Find where the given text appears and provide that cell's center as (X, Y) coordinate. 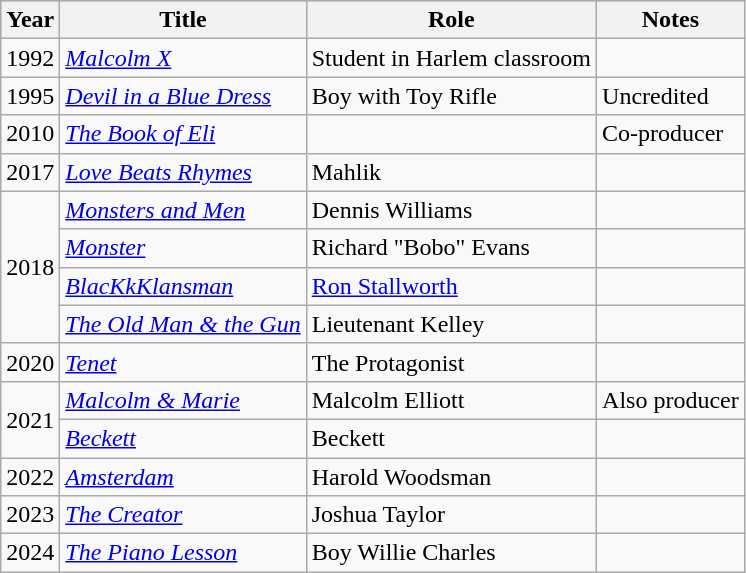
The Book of Eli (183, 134)
Uncredited (671, 96)
Student in Harlem classroom (451, 58)
BlacKkKlansman (183, 286)
Harold Woodsman (451, 477)
Year (30, 20)
The Old Man & the Gun (183, 324)
Notes (671, 20)
The Protagonist (451, 362)
Malcolm & Marie (183, 400)
Also producer (671, 400)
The Piano Lesson (183, 553)
Boy Willie Charles (451, 553)
Love Beats Rhymes (183, 172)
Lieutenant Kelley (451, 324)
Boy with Toy Rifle (451, 96)
Malcolm X (183, 58)
Mahlik (451, 172)
Amsterdam (183, 477)
Monsters and Men (183, 210)
1992 (30, 58)
Joshua Taylor (451, 515)
2017 (30, 172)
The Creator (183, 515)
Title (183, 20)
Devil in a Blue Dress (183, 96)
Role (451, 20)
2020 (30, 362)
2024 (30, 553)
Dennis Williams (451, 210)
Tenet (183, 362)
2023 (30, 515)
1995 (30, 96)
Richard "Bobo" Evans (451, 248)
Co-producer (671, 134)
2021 (30, 419)
2018 (30, 267)
Monster (183, 248)
2022 (30, 477)
Malcolm Elliott (451, 400)
2010 (30, 134)
Ron Stallworth (451, 286)
